Detect which cell encompasses the target text, then output its (X, Y) center coordinate. 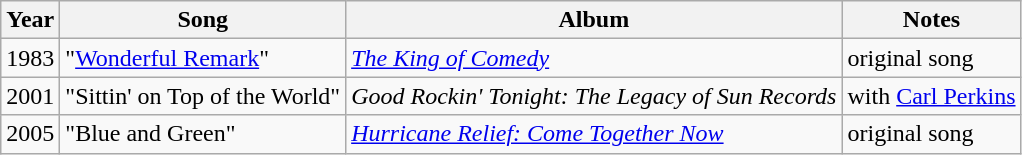
2005 (30, 134)
Album (594, 20)
"Sittin' on Top of the World" (203, 96)
2001 (30, 96)
Good Rockin' Tonight: The Legacy of Sun Records (594, 96)
Hurricane Relief: Come Together Now (594, 134)
with Carl Perkins (932, 96)
Year (30, 20)
Song (203, 20)
"Blue and Green" (203, 134)
The King of Comedy (594, 58)
1983 (30, 58)
"Wonderful Remark" (203, 58)
Notes (932, 20)
